Determine the [X, Y] coordinate at the center of the cell enclosing the given text.  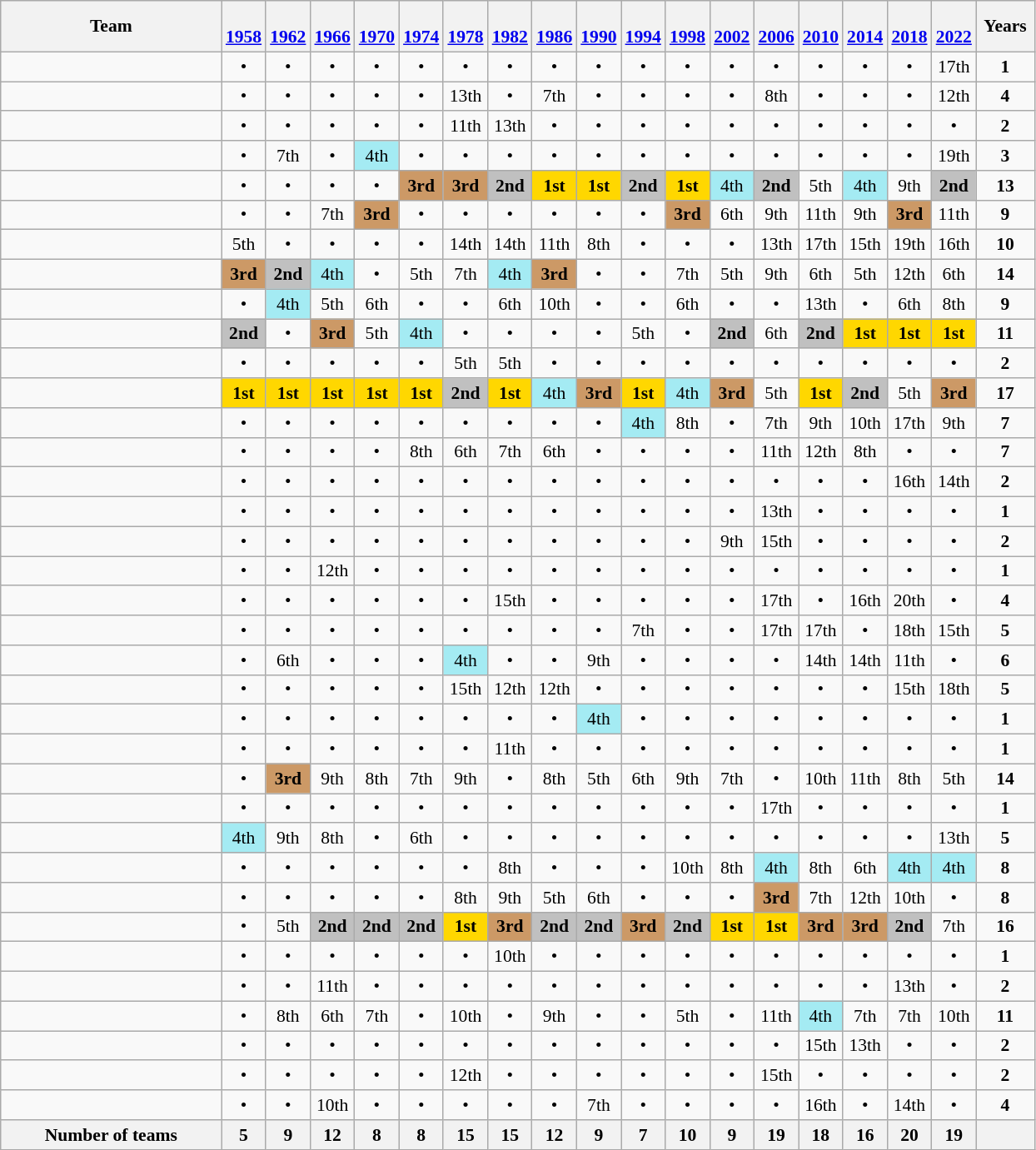
Years [1005, 27]
1978 [465, 27]
2006 [776, 27]
20th [909, 601]
2002 [731, 27]
2010 [821, 27]
1990 [598, 27]
Number of teams [112, 1135]
1958 [243, 27]
2014 [864, 27]
13 [1005, 186]
Team [112, 27]
6 [1005, 660]
1974 [421, 27]
2018 [909, 27]
1966 [331, 27]
1970 [376, 27]
1962 [288, 27]
1986 [555, 27]
18 [821, 1135]
1994 [643, 27]
2022 [954, 27]
20 [909, 1135]
1998 [688, 27]
17 [1005, 393]
1982 [510, 27]
3 [1005, 156]
